Identify which cell holds the provided text, then report its (x, y) central coordinate. 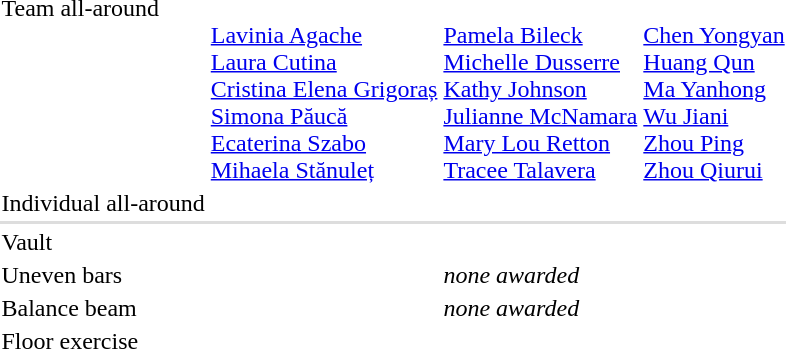
Individual all-around (103, 203)
Balance beam (103, 308)
Uneven bars (103, 275)
Vault (103, 242)
